Capture the cell that displays the provided text and extract its (X, Y) central coordinate. 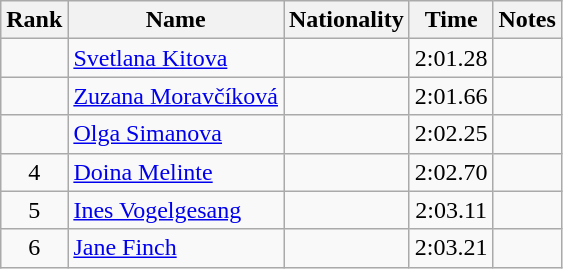
Time (451, 20)
Zuzana Moravčíková (176, 96)
Rank (34, 20)
Doina Melinte (176, 172)
2:02.25 (451, 134)
4 (34, 172)
2:02.70 (451, 172)
2:01.66 (451, 96)
2:01.28 (451, 58)
Notes (527, 20)
6 (34, 248)
Olga Simanova (176, 134)
Ines Vogelgesang (176, 210)
Jane Finch (176, 248)
5 (34, 210)
Svetlana Kitova (176, 58)
2:03.11 (451, 210)
Nationality (347, 20)
2:03.21 (451, 248)
Name (176, 20)
